Find where the given text appears and provide that cell's center as [x, y] coordinate. 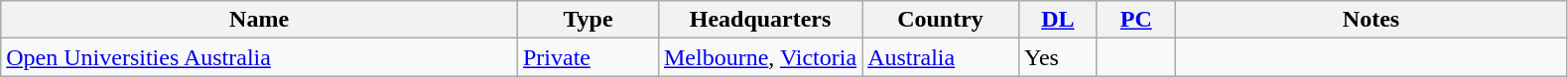
Name [260, 20]
Melbourne, Victoria [760, 57]
Open Universities Australia [260, 57]
Headquarters [760, 20]
Type [588, 20]
Yes [1058, 57]
PC [1135, 20]
DL [1058, 20]
Private [588, 57]
Country [941, 20]
Australia [941, 57]
Notes [1372, 20]
